Identify which cell holds the provided text, then report its [X, Y] central coordinate. 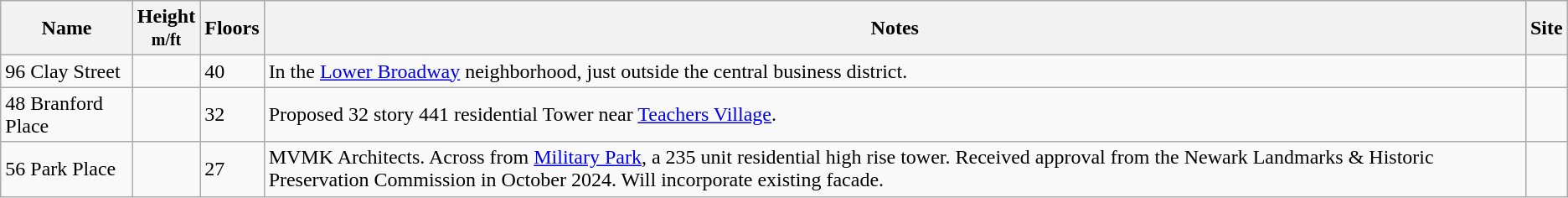
27 [232, 169]
48 Branford Place [67, 114]
Notes [895, 29]
32 [232, 114]
56 Park Place [67, 169]
Floors [232, 29]
96 Clay Street [67, 71]
Heightm/ft [166, 29]
Proposed 32 story 441 residential Tower near Teachers Village. [895, 114]
Site [1546, 29]
40 [232, 71]
In the Lower Broadway neighborhood, just outside the central business district. [895, 71]
Name [67, 29]
